Scan for the cell matching the given text and deliver its (x, y) coordinate at center. 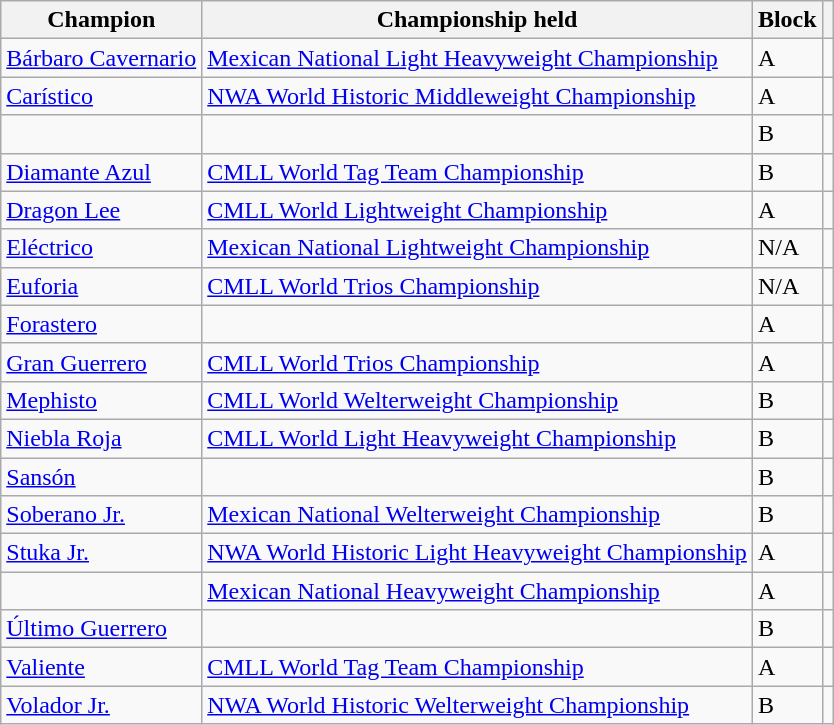
Diamante Azul (102, 172)
CMLL World Lightweight Championship (478, 210)
Gran Guerrero (102, 362)
Mephisto (102, 400)
Soberano Jr. (102, 515)
Bárbaro Cavernario (102, 58)
Champion (102, 20)
Championship held (478, 20)
Euforia (102, 286)
Niebla Roja (102, 438)
NWA World Historic Welterweight Championship (478, 705)
Mexican National Welterweight Championship (478, 515)
Stuka Jr. (102, 553)
NWA World Historic Light Heavyweight Championship (478, 553)
Mexican National Light Heavyweight Championship (478, 58)
Mexican National Lightweight Championship (478, 248)
Carístico (102, 96)
Block (787, 20)
CMLL World Light Heavyweight Championship (478, 438)
NWA World Historic Middleweight Championship (478, 96)
Sansón (102, 477)
Forastero (102, 324)
CMLL World Welterweight Championship (478, 400)
Mexican National Heavyweight Championship (478, 591)
Dragon Lee (102, 210)
Último Guerrero (102, 629)
Eléctrico (102, 248)
Valiente (102, 667)
Volador Jr. (102, 705)
